Return the [x, y] coordinate for the center point of the cell that contains the specified text.  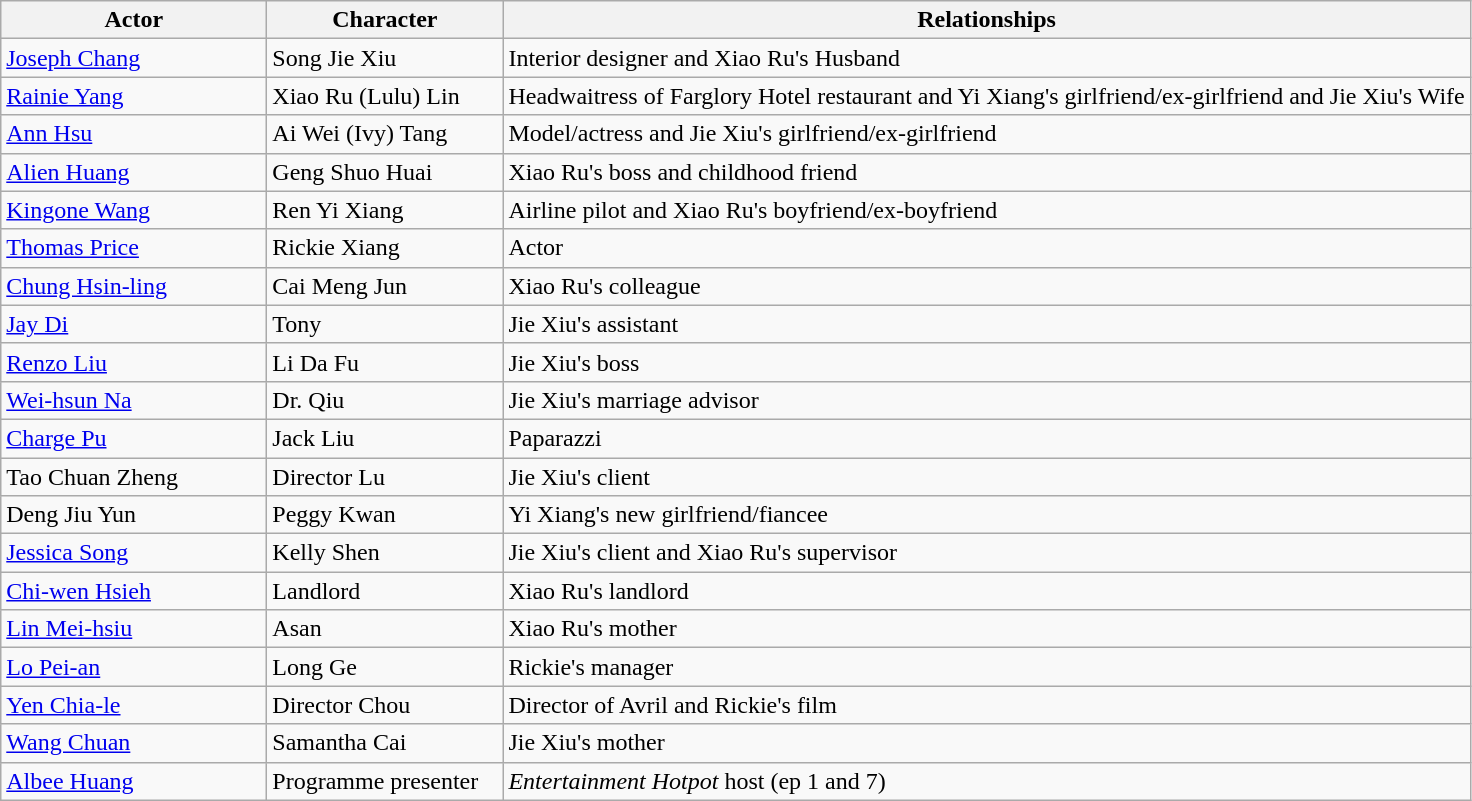
Director of Avril and Rickie's film [986, 705]
Geng Shuo Huai [385, 172]
Dr. Qiu [385, 400]
Director Chou [385, 705]
Kingone Wang [134, 210]
Ren Yi Xiang [385, 210]
Jie Xiu's boss [986, 362]
Chung Hsin-ling [134, 286]
Albee Huang [134, 781]
Thomas Price [134, 248]
Xiao Ru (Lulu) Lin [385, 96]
Deng Jiu Yun [134, 515]
Xiao Ru's mother [986, 629]
Ann Hsu [134, 134]
Jay Di [134, 324]
Character [385, 20]
Rickie Xiang [385, 248]
Paparazzi [986, 438]
Peggy Kwan [385, 515]
Renzo Liu [134, 362]
Li Da Fu [385, 362]
Lo Pei-an [134, 667]
Tao Chuan Zheng [134, 477]
Programme presenter [385, 781]
Xiao Ru's landlord [986, 591]
Jie Xiu's mother [986, 743]
Jessica Song [134, 553]
Director Lu [385, 477]
Jie Xiu's client [986, 477]
Lin Mei-hsiu [134, 629]
Asan [385, 629]
Wei-hsun Na [134, 400]
Xiao Ru's colleague [986, 286]
Model/actress and Jie Xiu's girlfriend/ex-girlfriend [986, 134]
Interior designer and Xiao Ru's Husband [986, 58]
Headwaitress of Farglory Hotel restaurant and Yi Xiang's girlfriend/ex-girlfriend and Jie Xiu's Wife [986, 96]
Airline pilot and Xiao Ru's boyfriend/ex-boyfriend [986, 210]
Jie Xiu's marriage advisor [986, 400]
Jack Liu [385, 438]
Samantha Cai [385, 743]
Xiao Ru's boss and childhood friend [986, 172]
Ai Wei (Ivy) Tang [385, 134]
Landlord [385, 591]
Joseph Chang [134, 58]
Yen Chia-le [134, 705]
Entertainment Hotpot host (ep 1 and 7) [986, 781]
Tony [385, 324]
Cai Meng Jun [385, 286]
Charge Pu [134, 438]
Chi-wen Hsieh [134, 591]
Jie Xiu's client and Xiao Ru's supervisor [986, 553]
Kelly Shen [385, 553]
Jie Xiu's assistant [986, 324]
Wang Chuan [134, 743]
Alien Huang [134, 172]
Rickie's manager [986, 667]
Yi Xiang's new girlfriend/fiancee [986, 515]
Long Ge [385, 667]
Relationships [986, 20]
Rainie Yang [134, 96]
Song Jie Xiu [385, 58]
